Capture the cell that displays the provided text and extract its [X, Y] central coordinate. 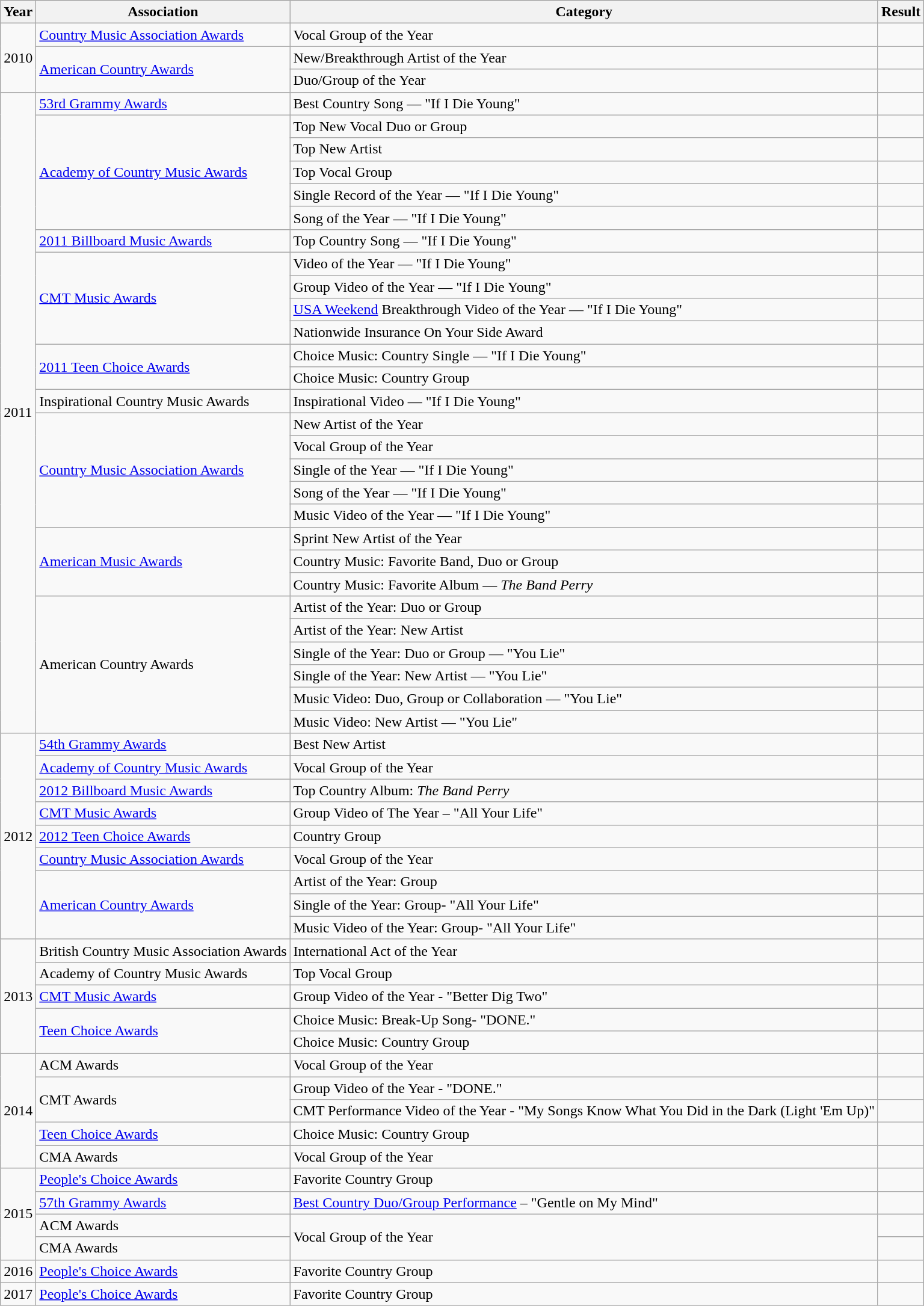
Best New Artist [584, 745]
New/Breakthrough Artist of the Year [584, 58]
Single of the Year: New Artist — "You Lie" [584, 676]
Category [584, 12]
Top New Artist [584, 149]
Choice Music: Break-Up Song- "DONE." [584, 1020]
2012 Teen Choice Awards [163, 836]
Top New Vocal Duo or Group [584, 126]
CMT Performance Video of the Year - "My Songs Know What You Did in the Dark (Light 'Em Up)" [584, 1111]
Inspirational Country Music Awards [163, 401]
54th Grammy Awards [163, 745]
Country Group [584, 836]
Inspirational Video — "If I Die Young" [584, 401]
2010 [18, 58]
2014 [18, 1111]
Group Video of the Year — "If I Die Young" [584, 287]
Music Video of the Year — "If I Die Young" [584, 516]
Music Video: Duo, Group or Collaboration — "You Lie" [584, 699]
53rd Grammy Awards [163, 103]
Best Country Duo/Group Performance – "Gentle on My Mind" [584, 1203]
Single of the Year: Group- "All Your Life" [584, 905]
Year [18, 12]
Single Record of the Year — "If I Die Young" [584, 195]
American Music Awards [163, 561]
2012 [18, 836]
2017 [18, 1294]
New Artist of the Year [584, 424]
Artist of the Year: New Artist [584, 630]
Duo/Group of the Year [584, 81]
Music Video of the Year: Group- "All Your Life" [584, 928]
CMT Awards [163, 1100]
Best Country Song — "If I Die Young" [584, 103]
Sprint New Artist of the Year [584, 538]
2016 [18, 1271]
Nationwide Insurance On Your Side Award [584, 333]
Choice Music: Country Single — "If I Die Young" [584, 356]
2011 [18, 413]
International Act of the Year [584, 950]
2015 [18, 1214]
2011 Teen Choice Awards [163, 367]
Artist of the Year: Duo or Group [584, 607]
Single of the Year: Duo or Group — "You Lie" [584, 653]
Country Music: Favorite Band, Duo or Group [584, 561]
British Country Music Association Awards [163, 950]
Association [163, 12]
57th Grammy Awards [163, 1203]
Group Video of The Year – "All Your Life" [584, 813]
2013 [18, 996]
Single of the Year — "If I Die Young" [584, 470]
Group Video of the Year - "Better Dig Two" [584, 996]
2011 Billboard Music Awards [163, 241]
USA Weekend Breakthrough Video of the Year — "If I Die Young" [584, 310]
Video of the Year — "If I Die Young" [584, 263]
Country Music: Favorite Album — The Band Perry [584, 584]
Top Country Album: The Band Perry [584, 790]
Artist of the Year: Group [584, 882]
Music Video: New Artist — "You Lie" [584, 722]
Top Country Song — "If I Die Young" [584, 241]
Group Video of the Year - "DONE." [584, 1088]
Result [901, 12]
2012 Billboard Music Awards [163, 790]
